Search for the cell housing the specified text and yield its [X, Y] center coordinate. 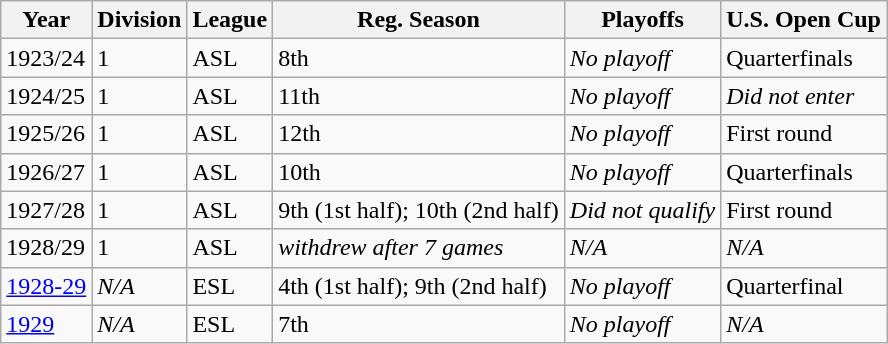
1923/24 [46, 58]
11th [419, 96]
1929 [46, 324]
1924/25 [46, 96]
League [230, 20]
1925/26 [46, 134]
1928/29 [46, 248]
Playoffs [642, 20]
Did not enter [804, 96]
9th (1st half); 10th (2nd half) [419, 210]
12th [419, 134]
Did not qualify [642, 210]
4th (1st half); 9th (2nd half) [419, 286]
Division [140, 20]
1927/28 [46, 210]
8th [419, 58]
10th [419, 172]
Quarterfinal [804, 286]
Reg. Season [419, 20]
7th [419, 324]
1926/27 [46, 172]
withdrew after 7 games [419, 248]
Year [46, 20]
U.S. Open Cup [804, 20]
1928-29 [46, 286]
